Determine the (x, y) coordinate at the center of the cell enclosing the given text.  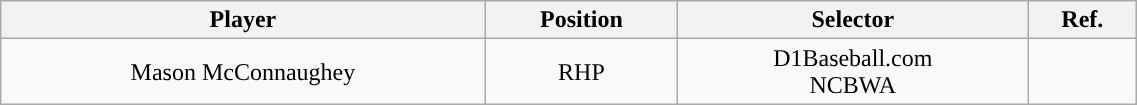
Ref. (1082, 20)
RHP (582, 72)
Selector (853, 20)
Player (243, 20)
Position (582, 20)
D1Baseball.comNCBWA (853, 72)
Mason McConnaughey (243, 72)
